Locate the cell with the specified text and output its [X, Y] center coordinate. 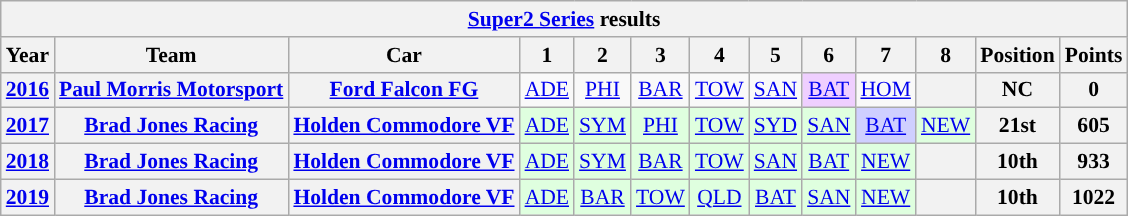
Team [171, 55]
2016 [28, 90]
1 [547, 55]
605 [1094, 126]
QLD [720, 197]
2018 [28, 162]
Year [28, 55]
Paul Morris Motorsport [171, 90]
Position [1017, 55]
7 [886, 55]
6 [828, 55]
SYD [776, 126]
5 [776, 55]
2017 [28, 126]
HOM [886, 90]
Points [1094, 55]
8 [946, 55]
Car [404, 55]
2019 [28, 197]
3 [660, 55]
NC [1017, 90]
0 [1094, 90]
4 [720, 55]
1022 [1094, 197]
933 [1094, 162]
2 [602, 55]
Super2 Series results [564, 19]
21st [1017, 126]
Ford Falcon FG [404, 90]
